For the text-containing cell, return its midpoint in [x, y] coordinate format. 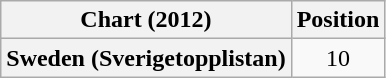
10 [338, 58]
Position [338, 20]
Chart (2012) [146, 20]
Sweden (Sverigetopplistan) [146, 58]
